Determine the (X, Y) coordinate at the center of the cell enclosing the given text.  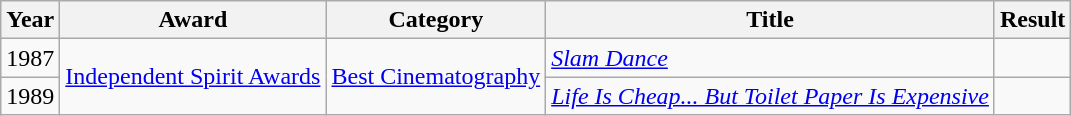
Category (436, 20)
Best Cinematography (436, 77)
Result (1032, 20)
1987 (30, 58)
Life Is Cheap... But Toilet Paper Is Expensive (770, 96)
Year (30, 20)
Independent Spirit Awards (193, 77)
1989 (30, 96)
Slam Dance (770, 58)
Award (193, 20)
Title (770, 20)
